Return (X, Y) of the center of cell containing provided text 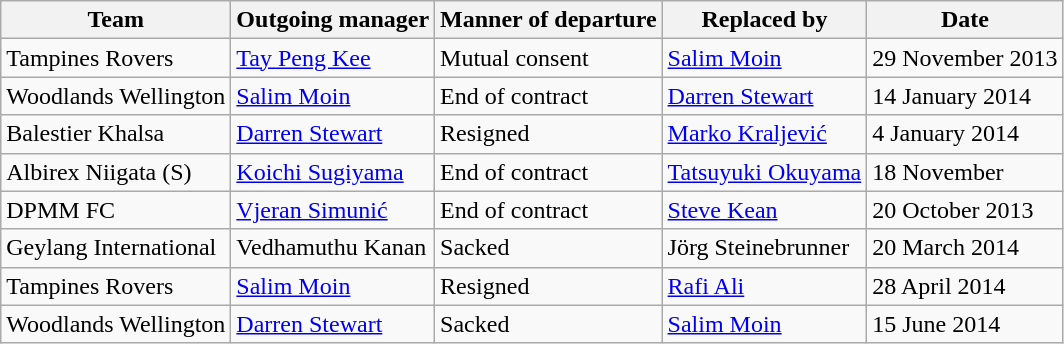
14 January 2014 (965, 96)
29 November 2013 (965, 58)
Tay Peng Kee (333, 58)
Manner of departure (548, 20)
Rafi Ali (764, 286)
4 January 2014 (965, 134)
Outgoing manager (333, 20)
28 April 2014 (965, 286)
15 June 2014 (965, 324)
Steve Kean (764, 210)
Marko Kraljević (764, 134)
Jörg Steinebrunner (764, 248)
Vedhamuthu Kanan (333, 248)
Team (116, 20)
20 October 2013 (965, 210)
Vjeran Simunić (333, 210)
Replaced by (764, 20)
Albirex Niigata (S) (116, 172)
Mutual consent (548, 58)
Geylang International (116, 248)
Date (965, 20)
DPMM FC (116, 210)
Balestier Khalsa (116, 134)
18 November (965, 172)
20 March 2014 (965, 248)
Koichi Sugiyama (333, 172)
Tatsuyuki Okuyama (764, 172)
